Find where the given text appears and provide that cell's center as [X, Y] coordinate. 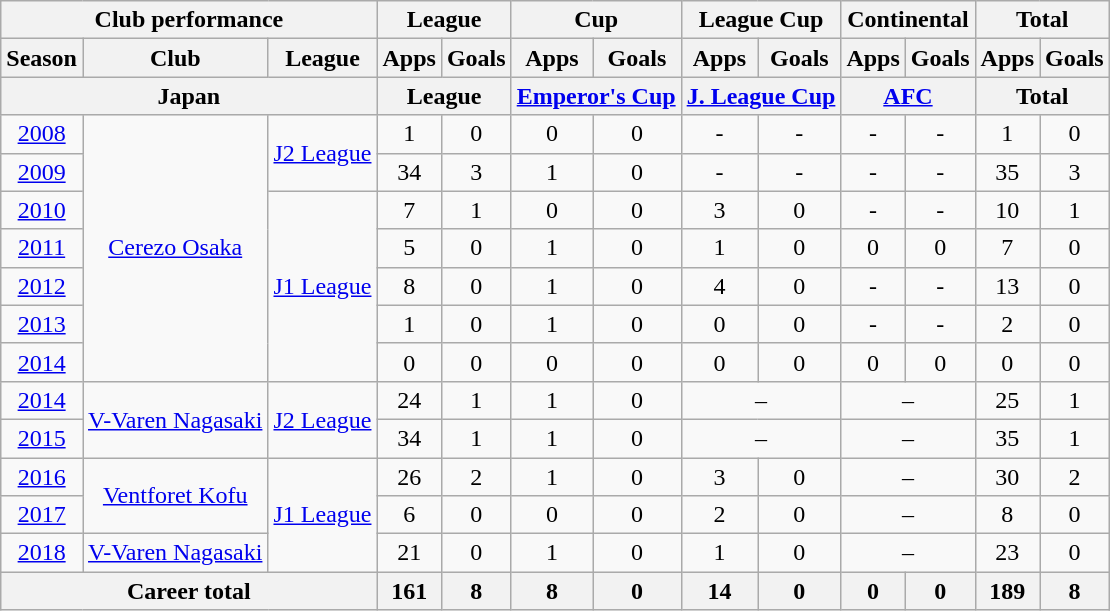
5 [409, 248]
Season [42, 58]
Continental [908, 20]
30 [1007, 477]
10 [1007, 210]
Cup [596, 20]
AFC [908, 96]
2011 [42, 248]
13 [1007, 286]
26 [409, 477]
21 [409, 553]
Club [174, 58]
23 [1007, 553]
Career total [189, 591]
2009 [42, 172]
2016 [42, 477]
Japan [189, 96]
189 [1007, 591]
6 [409, 515]
24 [409, 400]
2008 [42, 134]
161 [409, 591]
Ventforet Kofu [174, 496]
2013 [42, 324]
Emperor's Cup [596, 96]
2015 [42, 438]
Club performance [189, 20]
League Cup [761, 20]
2018 [42, 553]
25 [1007, 400]
2012 [42, 286]
2017 [42, 515]
2010 [42, 210]
14 [720, 591]
Cerezo Osaka [174, 248]
J. League Cup [761, 96]
4 [720, 286]
